Search for the cell housing the specified text and yield its [X, Y] center coordinate. 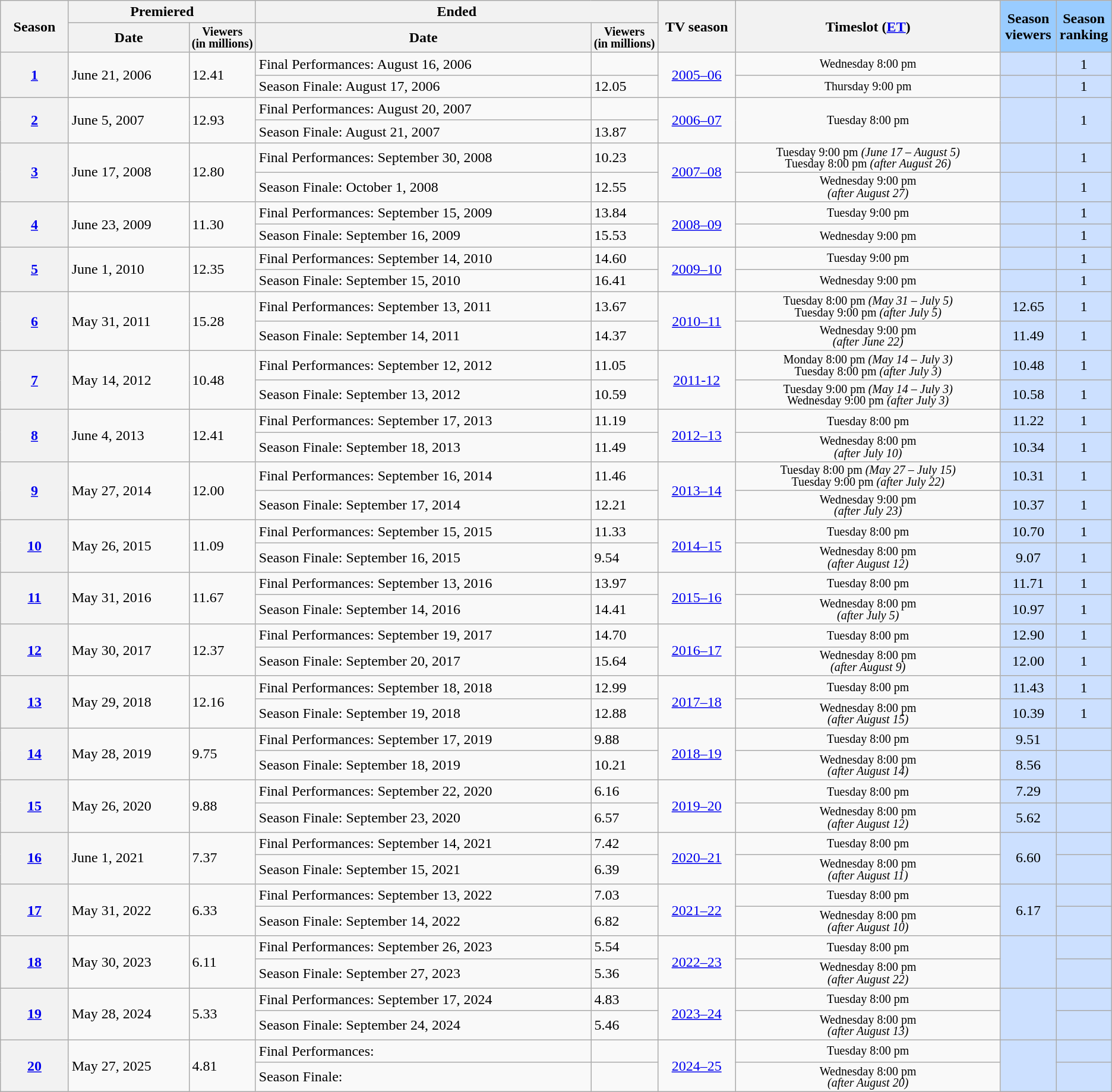
Season Finale: September 19, 2018 [423, 714]
Season Finale: September 16, 2009 [423, 235]
2014–15 [696, 546]
Wednesday 8:00 pm(after August 15) [868, 714]
12.55 [624, 186]
Final Performances: September 13, 2016 [423, 583]
Final Performances: September 18, 2018 [423, 687]
12.65 [1028, 306]
Wednesday 8:00 pm(after August 10) [868, 922]
2024–25 [696, 1066]
6.39 [624, 869]
7.37 [222, 858]
2007–08 [696, 172]
Wednesday 9:00 pm(after June 22) [868, 336]
Final Performances: September 17, 2019 [423, 739]
2018–19 [696, 754]
Season Finale: September 15, 2010 [423, 281]
Final Performances: September 22, 2020 [423, 791]
Final Performances: September 13, 2011 [423, 306]
Final Performances: August 16, 2006 [423, 64]
6.82 [624, 922]
12.99 [624, 687]
10.23 [624, 158]
12.05 [624, 86]
4.83 [624, 999]
7.29 [1028, 791]
6.57 [624, 817]
11.46 [624, 476]
Wednesday 9:00 pm(after August 27) [868, 186]
2009–10 [696, 270]
14.41 [624, 609]
May 27, 2025 [128, 1066]
May 31, 2022 [128, 910]
2019–20 [696, 806]
Final Performances: August 20, 2007 [423, 109]
Final Performances: September 19, 2017 [423, 635]
10.31 [1028, 476]
20 [34, 1066]
17 [34, 910]
5.33 [222, 1014]
Final Performances: September 12, 2012 [423, 366]
11.09 [222, 546]
9 [34, 490]
May 28, 2019 [128, 754]
10.58 [1028, 394]
June 21, 2006 [128, 75]
Season Finale: September 23, 2020 [423, 817]
10.97 [1028, 609]
2010–11 [696, 322]
5.46 [624, 1025]
5.62 [1028, 817]
June 1, 2021 [128, 858]
May 27, 2014 [128, 490]
May 14, 2012 [128, 380]
Final Performances: September 16, 2014 [423, 476]
Tuesday 9:00 pm (June 17 – August 5)Tuesday 8:00 pm (after August 26) [868, 158]
10.34 [1028, 447]
6.11 [222, 962]
Premiered [162, 12]
12.93 [222, 120]
Season Finale: September 27, 2023 [423, 973]
5.36 [624, 973]
11 [34, 598]
Season Finale: September 14, 2022 [423, 922]
13.84 [624, 213]
12 [34, 650]
May 29, 2018 [128, 702]
Wednesday 8:00 pm(after August 11) [868, 869]
15.64 [624, 661]
Season Finale: September 15, 2021 [423, 869]
2022–23 [696, 962]
12.80 [222, 172]
10.59 [624, 394]
13 [34, 702]
16.41 [624, 281]
May 26, 2015 [128, 546]
16 [34, 858]
Seasonviewers [1028, 27]
2021–22 [696, 910]
Final Performances: September 17, 2024 [423, 999]
2017–18 [696, 702]
19 [34, 1014]
2011-12 [696, 380]
13.97 [624, 583]
Season Finale: September 18, 2013 [423, 447]
4 [34, 224]
18 [34, 962]
Final Performances: September 15, 2015 [423, 531]
15.53 [624, 235]
13.87 [624, 131]
11.67 [222, 598]
Season Finale: August 17, 2006 [423, 86]
12.88 [624, 714]
Monday 8:00 pm (May 14 – July 3) Tuesday 8:00 pm (after July 3) [868, 366]
May 31, 2016 [128, 598]
6.17 [1028, 910]
Ended [456, 12]
12.35 [222, 270]
12.16 [222, 702]
June 4, 2013 [128, 435]
13.67 [624, 306]
12.90 [1028, 635]
May 28, 2024 [128, 1014]
Season Finale: September 14, 2016 [423, 609]
Season Finale: October 1, 2008 [423, 186]
6.33 [222, 910]
11.43 [1028, 687]
Thursday 9:00 pm [868, 86]
Seasonranking [1084, 27]
2016–17 [696, 650]
11.71 [1028, 583]
Season Finale: September 14, 2011 [423, 336]
11.19 [624, 420]
7.03 [624, 895]
6 [34, 322]
9.75 [222, 754]
Wednesday 8:00 pm(after July 10) [868, 447]
Season Finale: September 16, 2015 [423, 557]
2013–14 [696, 490]
2020–21 [696, 858]
9.54 [624, 557]
8 [34, 435]
5 [34, 270]
Tuesday 8:00 pm (May 31 – July 5) Tuesday 9:00 pm (after July 5) [868, 306]
June 17, 2008 [128, 172]
Tuesday 9:00 pm (May 14 – July 3) Wednesday 9:00 pm (after July 3) [868, 394]
9.51 [1028, 739]
June 1, 2010 [128, 270]
6.16 [624, 791]
Final Performances: September 15, 2009 [423, 213]
14 [34, 754]
Final Performances: [423, 1051]
2015–16 [696, 598]
2012–13 [696, 435]
Final Performances: September 26, 2023 [423, 947]
Final Performances: September 17, 2013 [423, 420]
May 30, 2023 [128, 962]
Wednesday 8:00 pm(after August 9) [868, 661]
Season Finale: September 24, 2024 [423, 1025]
12.21 [624, 505]
2005–06 [696, 75]
June 5, 2007 [128, 120]
11.30 [222, 224]
15.28 [222, 322]
10.70 [1028, 531]
Wednesday 8:00 pm(after August 20) [868, 1077]
3 [34, 172]
7.42 [624, 843]
Season Finale: September 20, 2017 [423, 661]
4.81 [222, 1066]
Season Finale: September 18, 2019 [423, 765]
5.54 [624, 947]
Wednesday 8:00 pm(after July 5) [868, 609]
Tuesday 8:00 pm (May 27 – July 15) Tuesday 9:00 pm (after July 22) [868, 476]
11.22 [1028, 420]
Final Performances: September 14, 2021 [423, 843]
Wednesday 8:00 pm [868, 64]
11.05 [624, 366]
May 30, 2017 [128, 650]
10.37 [1028, 505]
2008–09 [696, 224]
Season Finale: September 17, 2014 [423, 505]
15 [34, 806]
10.39 [1028, 714]
12.37 [222, 650]
14.60 [624, 258]
May 26, 2020 [128, 806]
Wednesday 8:00 pm(after August 13) [868, 1025]
Season Finale: September 13, 2012 [423, 394]
Wednesday 9:00 pm(after July 23) [868, 505]
7 [34, 380]
6.60 [1028, 858]
TV season [696, 27]
Final Performances: September 30, 2008 [423, 158]
14.37 [624, 336]
Season Finale: August 21, 2007 [423, 131]
10.21 [624, 765]
10 [34, 546]
May 31, 2011 [128, 322]
June 23, 2009 [128, 224]
9.07 [1028, 557]
8.56 [1028, 765]
Final Performances: September 14, 2010 [423, 258]
Wednesday 8:00 pm(after August 14) [868, 765]
11.33 [624, 531]
2023–24 [696, 1014]
Timeslot (ET) [868, 27]
14.70 [624, 635]
Season [34, 27]
2 [34, 120]
2006–07 [696, 120]
Wednesday 8:00 pm(after August 22) [868, 973]
Season Finale: [423, 1077]
Final Performances: September 13, 2022 [423, 895]
